Return the (X, Y) coordinate for the center point of the cell that contains the specified text.  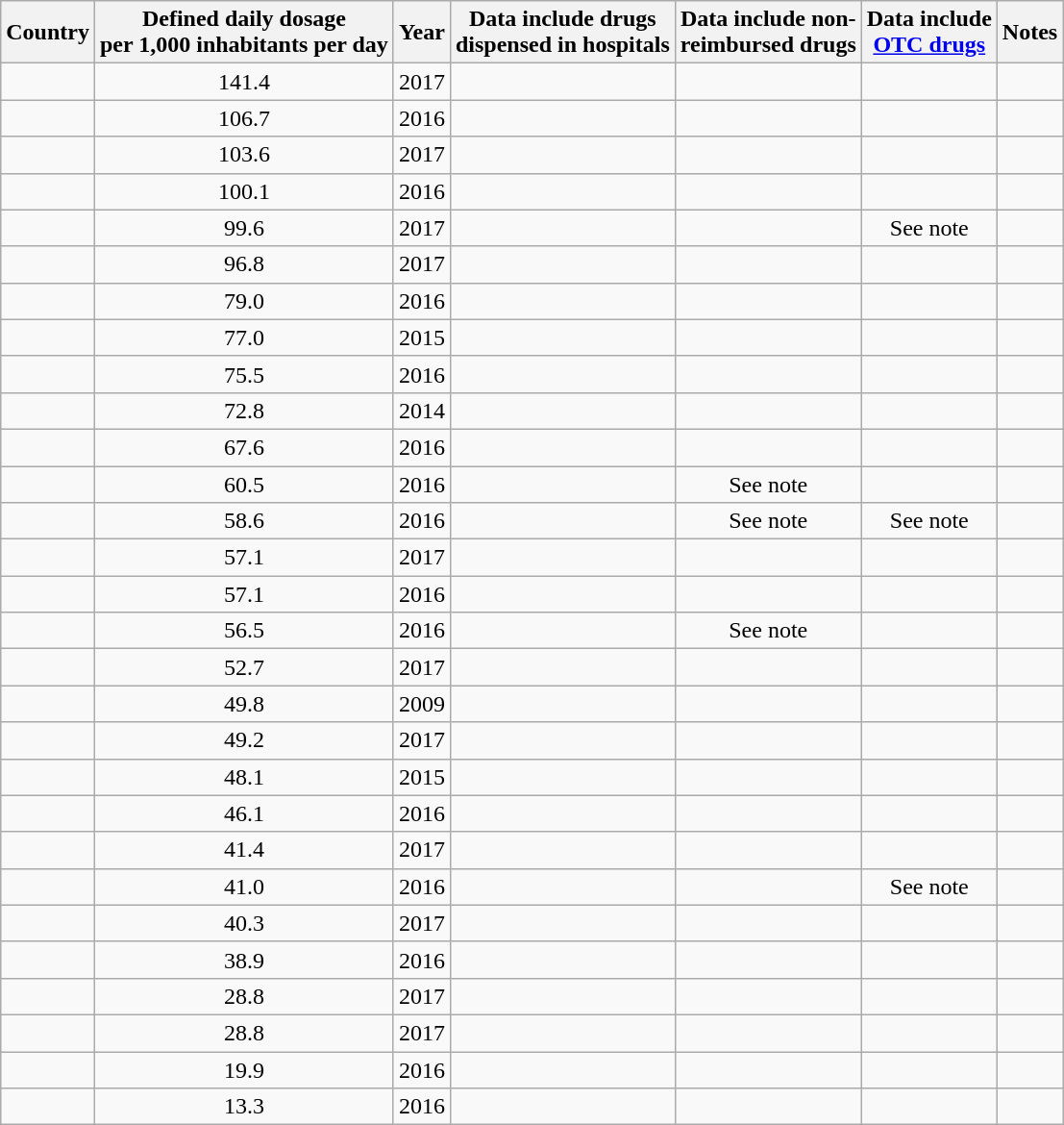
41.4 (244, 850)
60.5 (244, 484)
99.6 (244, 228)
Year (421, 33)
2009 (421, 704)
141.4 (244, 82)
106.7 (244, 118)
56.5 (244, 631)
52.7 (244, 667)
58.6 (244, 521)
75.5 (244, 374)
2014 (421, 411)
Data include drugs dispensed in hospitals (562, 33)
49.2 (244, 740)
46.1 (244, 813)
103.6 (244, 155)
Country (48, 33)
67.6 (244, 447)
Data include OTC drugs (928, 33)
96.8 (244, 264)
40.3 (244, 923)
13.3 (244, 1107)
79.0 (244, 301)
Notes (1029, 33)
19.9 (244, 1070)
48.1 (244, 777)
Data include non-reimbursed drugs (768, 33)
49.8 (244, 704)
100.1 (244, 191)
72.8 (244, 411)
41.0 (244, 887)
77.0 (244, 337)
Defined daily dosage per 1,000 inhabitants per day (244, 33)
38.9 (244, 960)
